For the text-containing cell, return its midpoint in [X, Y] coordinate format. 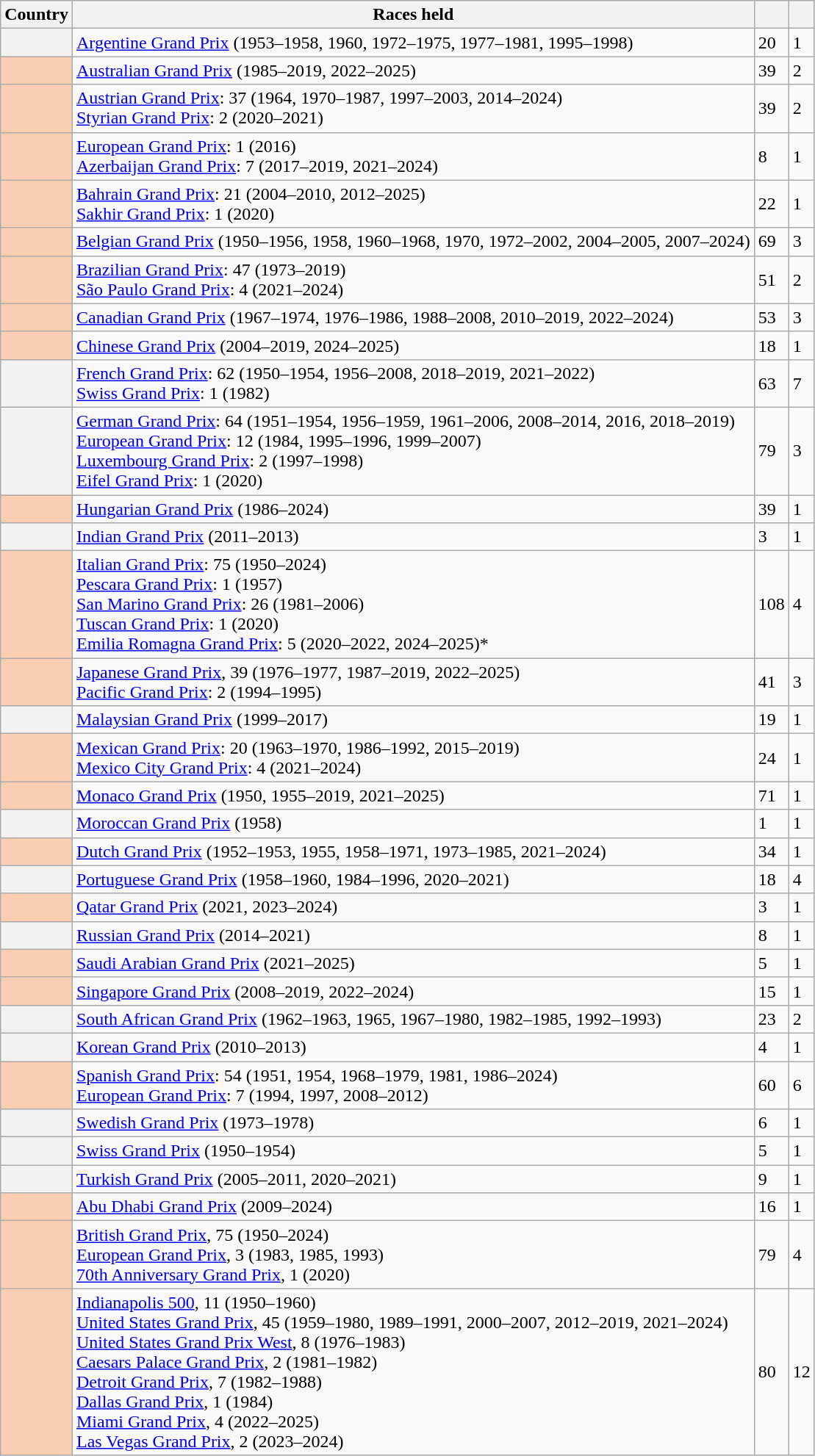
108 [772, 605]
53 [772, 317]
20 [772, 43]
Abu Dhabi Grand Prix (2009–2024) [413, 1207]
Argentine Grand Prix (1953–1958, 1960, 1972–1975, 1977–1981, 1995–1998) [413, 43]
15 [772, 991]
French Grand Prix: 62 (1950–1954, 1956–2008, 2018–2019, 2021–2022)Swiss Grand Prix: 1 (1982) [413, 383]
Chinese Grand Prix (2004–2019, 2024–2025) [413, 345]
24 [772, 758]
Indian Grand Prix (2011–2013) [413, 537]
Saudi Arabian Grand Prix (2021–2025) [413, 963]
22 [772, 204]
60 [772, 1084]
Australian Grand Prix (1985–2019, 2022–2025) [413, 71]
51 [772, 279]
British Grand Prix, 75 (1950–2024)European Grand Prix, 3 (1983, 1985, 1993)70th Anniversary Grand Prix, 1 (2020) [413, 1255]
Hungarian Grand Prix (1986–2024) [413, 509]
23 [772, 1019]
7 [801, 383]
Swedish Grand Prix (1973–1978) [413, 1123]
34 [772, 851]
Japanese Grand Prix, 39 (1976–1977, 1987–2019, 2022–2025)Pacific Grand Prix: 2 (1994–1995) [413, 682]
Monaco Grand Prix (1950, 1955–2019, 2021–2025) [413, 796]
Korean Grand Prix (2010–2013) [413, 1047]
69 [772, 242]
9 [772, 1179]
16 [772, 1207]
Qatar Grand Prix (2021, 2023–2024) [413, 907]
Singapore Grand Prix (2008–2019, 2022–2024) [413, 991]
Austrian Grand Prix: 37 (1964, 1970–1987, 1997–2003, 2014–2024)Styrian Grand Prix: 2 (2020–2021) [413, 109]
European Grand Prix: 1 (2016)Azerbaijan Grand Prix: 7 (2017–2019, 2021–2024) [413, 156]
Swiss Grand Prix (1950–1954) [413, 1151]
Canadian Grand Prix (1967–1974, 1976–1986, 1988–2008, 2010–2019, 2022–2024) [413, 317]
41 [772, 682]
Portuguese Grand Prix (1958–1960, 1984–1996, 2020–2021) [413, 879]
Belgian Grand Prix (1950–1956, 1958, 1960–1968, 1970, 1972–2002, 2004–2005, 2007–2024) [413, 242]
63 [772, 383]
Malaysian Grand Prix (1999–2017) [413, 720]
80 [772, 1372]
Country [37, 15]
71 [772, 796]
Turkish Grand Prix (2005–2011, 2020–2021) [413, 1179]
Spanish Grand Prix: 54 (1951, 1954, 1968–1979, 1981, 1986–2024)European Grand Prix: 7 (1994, 1997, 2008–2012) [413, 1084]
Bahrain Grand Prix: 21 (2004–2010, 2012–2025)Sakhir Grand Prix: 1 (2020) [413, 204]
Moroccan Grand Prix (1958) [413, 823]
Russian Grand Prix (2014–2021) [413, 935]
19 [772, 720]
South African Grand Prix (1962–1963, 1965, 1967–1980, 1982–1985, 1992–1993) [413, 1019]
Dutch Grand Prix (1952–1953, 1955, 1958–1971, 1973–1985, 2021–2024) [413, 851]
Races held [413, 15]
12 [801, 1372]
Brazilian Grand Prix: 47 (1973–2019)São Paulo Grand Prix: 4 (2021–2024) [413, 279]
Mexican Grand Prix: 20 (1963–1970, 1986–1992, 2015–2019)Mexico City Grand Prix: 4 (2021–2024) [413, 758]
